Extract the [X, Y] coordinate from the center of the cell holding the provided text.  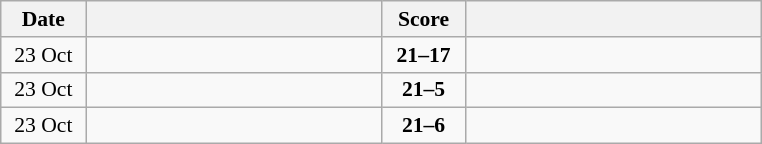
21–17 [424, 55]
Date [44, 19]
21–6 [424, 126]
21–5 [424, 90]
Score [424, 19]
